Capture the cell that displays the provided text and extract its [X, Y] central coordinate. 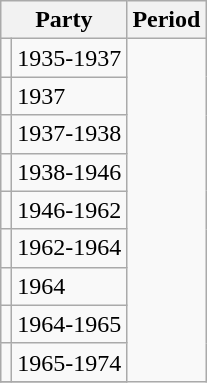
1937 [70, 96]
1964 [70, 286]
1938-1946 [70, 172]
1937-1938 [70, 134]
1962-1964 [70, 248]
1965-1974 [70, 362]
1935-1937 [70, 58]
1964-1965 [70, 324]
1946-1962 [70, 210]
Party [64, 20]
Period [166, 20]
